Return [x, y] of the center of cell containing provided text 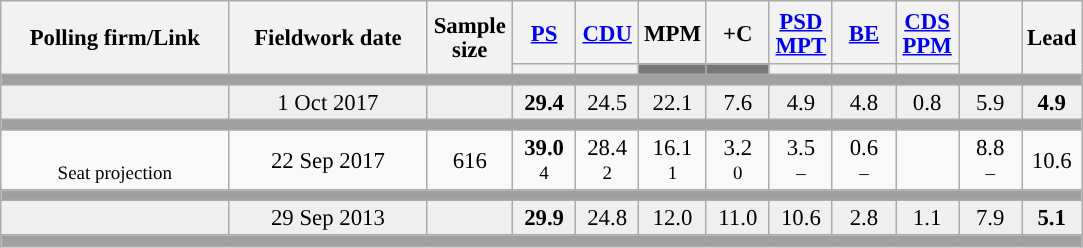
29.4 [544, 102]
7.9 [990, 218]
BE [864, 32]
5.9 [990, 102]
29 Sep 2013 [328, 218]
39.04 [544, 160]
8.8– [990, 160]
3.20 [738, 160]
0.6– [864, 160]
1.1 [928, 218]
24.5 [608, 102]
+C [738, 32]
PS [544, 32]
CDU [608, 32]
12.0 [673, 218]
3.5– [800, 160]
29.9 [544, 218]
22 Sep 2017 [328, 160]
Seat projection [115, 160]
11.0 [738, 218]
Polling firm/Link [115, 38]
7.6 [738, 102]
22.1 [673, 102]
5.1 [1052, 218]
28.42 [608, 160]
4.8 [864, 102]
MPM [673, 32]
CDSPPM [928, 32]
Lead [1052, 38]
Sample size [470, 38]
0.8 [928, 102]
1 Oct 2017 [328, 102]
2.8 [864, 218]
16.11 [673, 160]
PSDMPT [800, 32]
24.8 [608, 218]
Fieldwork date [328, 38]
616 [470, 160]
